Return the [X, Y] coordinate for the center point of the cell that contains the specified text.  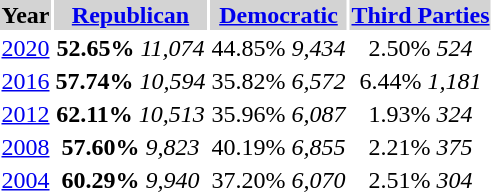
2016 [26, 81]
6.44% 1,181 [420, 81]
Year [26, 15]
Democratic [278, 15]
62.11% 10,513 [130, 114]
57.74% 10,594 [130, 81]
Republican [130, 15]
57.60% 9,823 [130, 147]
2.50% 524 [420, 48]
35.82% 6,572 [278, 81]
1.93% 324 [420, 114]
35.96% 6,087 [278, 114]
2012 [26, 114]
2020 [26, 48]
52.65% 11,074 [130, 48]
2008 [26, 147]
2.21% 375 [420, 147]
44.85% 9,434 [278, 48]
40.19% 6,855 [278, 147]
Third Parties [420, 15]
